From the cell containing the given text, extract its center point as (x, y) coordinate. 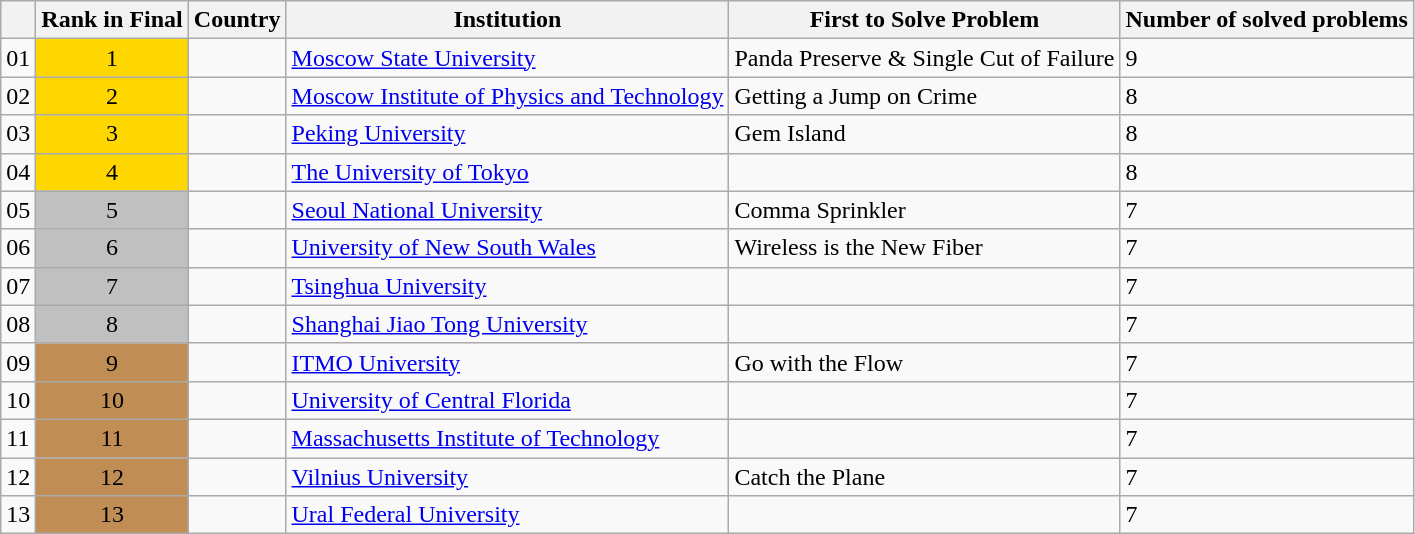
University of New South Wales (508, 248)
Ural Federal University (508, 515)
07 (18, 286)
09 (18, 362)
Go with the Flow (924, 362)
4 (112, 172)
Tsinghua University (508, 286)
Panda Preserve & Single Cut of Failure (924, 58)
Comma Sprinkler (924, 210)
First to Solve Problem (924, 20)
Getting a Jump on Crime (924, 96)
06 (18, 248)
01 (18, 58)
Catch the Plane (924, 477)
Seoul National University (508, 210)
3 (112, 134)
Vilnius University (508, 477)
02 (18, 96)
03 (18, 134)
2 (112, 96)
Wireless is the New Fiber (924, 248)
ITMO University (508, 362)
The University of Tokyo (508, 172)
Shanghai Jiao Tong University (508, 324)
1 (112, 58)
Number of solved problems (1267, 20)
Massachusetts Institute of Technology (508, 438)
Gem Island (924, 134)
05 (18, 210)
Peking University (508, 134)
5 (112, 210)
Institution (508, 20)
Moscow Institute of Physics and Technology (508, 96)
Rank in Final (112, 20)
6 (112, 248)
University of Central Florida (508, 400)
Country (237, 20)
Moscow State University (508, 58)
08 (18, 324)
04 (18, 172)
